From the cell containing the given text, extract its center point as (x, y) coordinate. 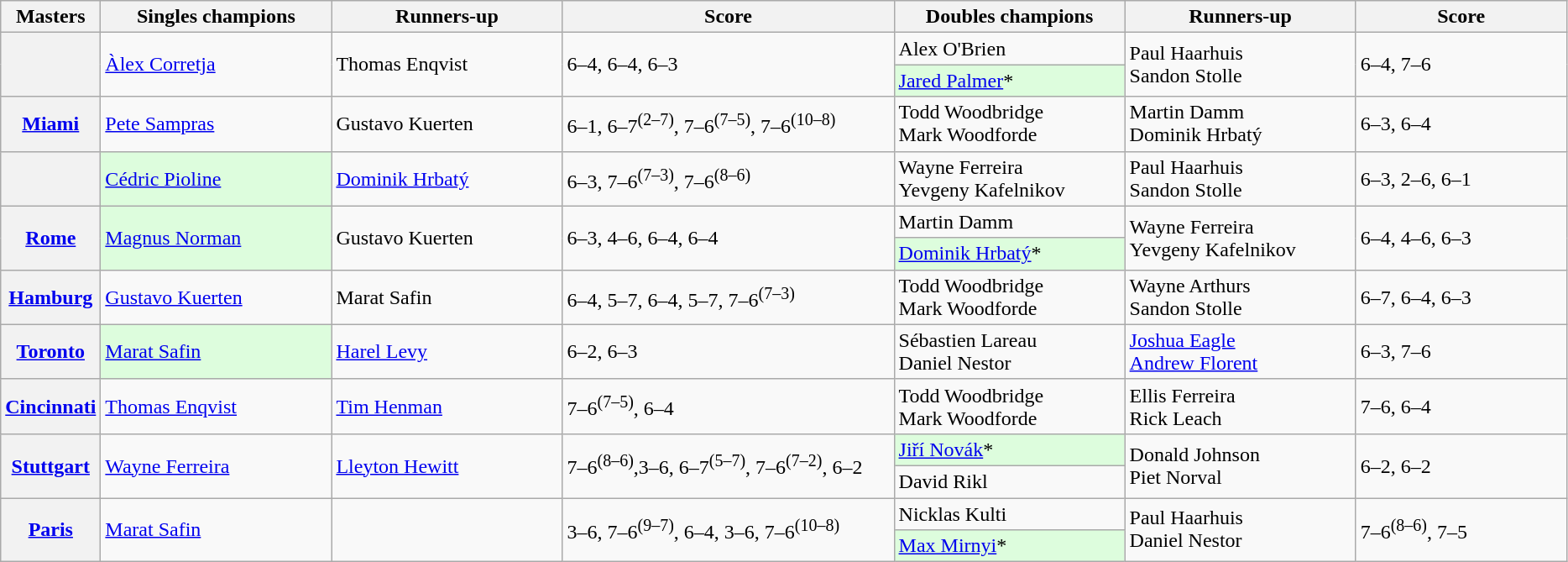
Rome (50, 238)
7–6(8–6),3–6, 6–7(5–7), 7–6(7–2), 6–2 (729, 465)
6–3, 2–6, 6–1 (1461, 178)
Paris (50, 529)
Magnus Norman (217, 238)
6–4, 6–4, 6–3 (729, 65)
Cincinnati (50, 407)
Harel Levy (447, 351)
Joshua Eagle Andrew Florent (1241, 351)
Cédric Pioline (217, 178)
Doubles champions (1009, 17)
6–7, 6–4, 6–3 (1461, 297)
Tim Henman (447, 407)
6–3, 6–4 (1461, 124)
6–3, 4–6, 6–4, 6–4 (729, 238)
Miami (50, 124)
6–2, 6–3 (729, 351)
David Rikl (1009, 481)
7–6, 6–4 (1461, 407)
Pete Sampras (217, 124)
Jiří Novák* (1009, 449)
Wayne Ferreira (217, 465)
Dominik Hrbatý (447, 178)
Lleyton Hewitt (447, 465)
Donald Johnson Piet Norval (1241, 465)
6–1, 6–7(2–7), 7–6(7–5), 7–6(10–8) (729, 124)
Masters (50, 17)
Hamburg (50, 297)
Paul Haarhuis Daniel Nestor (1241, 529)
7–6(8–6), 7–5 (1461, 529)
6–2, 6–2 (1461, 465)
Ellis Ferreira Rick Leach (1241, 407)
6–4, 4–6, 6–3 (1461, 238)
6–3, 7–6(7–3), 7–6(8–6) (729, 178)
7–6(7–5), 6–4 (729, 407)
6–4, 7–6 (1461, 65)
Stuttgart (50, 465)
Max Mirnyi* (1009, 546)
Jared Palmer* (1009, 81)
Martin Damm (1009, 222)
Toronto (50, 351)
Alex O'Brien (1009, 49)
Singles champions (217, 17)
Sébastien Lareau Daniel Nestor (1009, 351)
Àlex Corretja (217, 65)
Dominik Hrbatý* (1009, 254)
Wayne Arthurs Sandon Stolle (1241, 297)
6–4, 5–7, 6–4, 5–7, 7–6(7–3) (729, 297)
Martin Damm Dominik Hrbatý (1241, 124)
Nicklas Kulti (1009, 513)
3–6, 7–6(9–7), 6–4, 3–6, 7–6(10–8) (729, 529)
6–3, 7–6 (1461, 351)
